Output the (X, Y) coordinate of the center of the cell containing the given text.  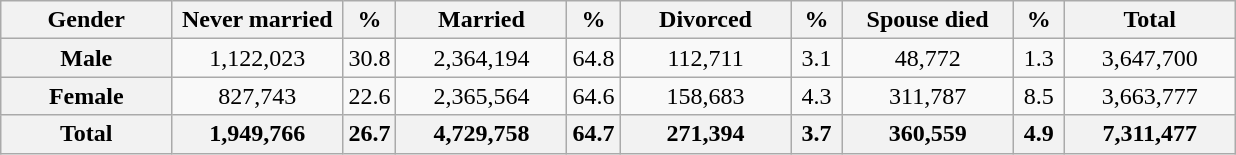
1,122,023 (258, 58)
3,663,777 (1150, 96)
4.9 (1038, 134)
360,559 (928, 134)
64.6 (594, 96)
311,787 (928, 96)
1,949,766 (258, 134)
Married (482, 20)
3,647,700 (1150, 58)
3.1 (816, 58)
827,743 (258, 96)
4,729,758 (482, 134)
112,711 (706, 58)
Male (86, 58)
64.8 (594, 58)
4.3 (816, 96)
2,365,564 (482, 96)
64.7 (594, 134)
1.3 (1038, 58)
48,772 (928, 58)
Never married (258, 20)
Female (86, 96)
Divorced (706, 20)
22.6 (370, 96)
3.7 (816, 134)
30.8 (370, 58)
Spouse died (928, 20)
158,683 (706, 96)
271,394 (706, 134)
7,311,477 (1150, 134)
8.5 (1038, 96)
2,364,194 (482, 58)
Gender (86, 20)
26.7 (370, 134)
